Scan for the cell matching the given text and deliver its (X, Y) coordinate at center. 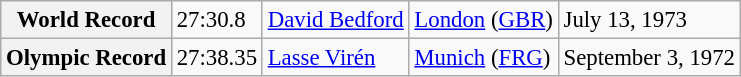
World Record (86, 20)
July 13, 1973 (649, 20)
27:30.8 (216, 20)
London (GBR) (484, 20)
27:38.35 (216, 58)
September 3, 1972 (649, 58)
David Bedford (336, 20)
Olympic Record (86, 58)
Lasse Virén (336, 58)
Munich (FRG) (484, 58)
